Search for the cell housing the specified text and yield its (X, Y) center coordinate. 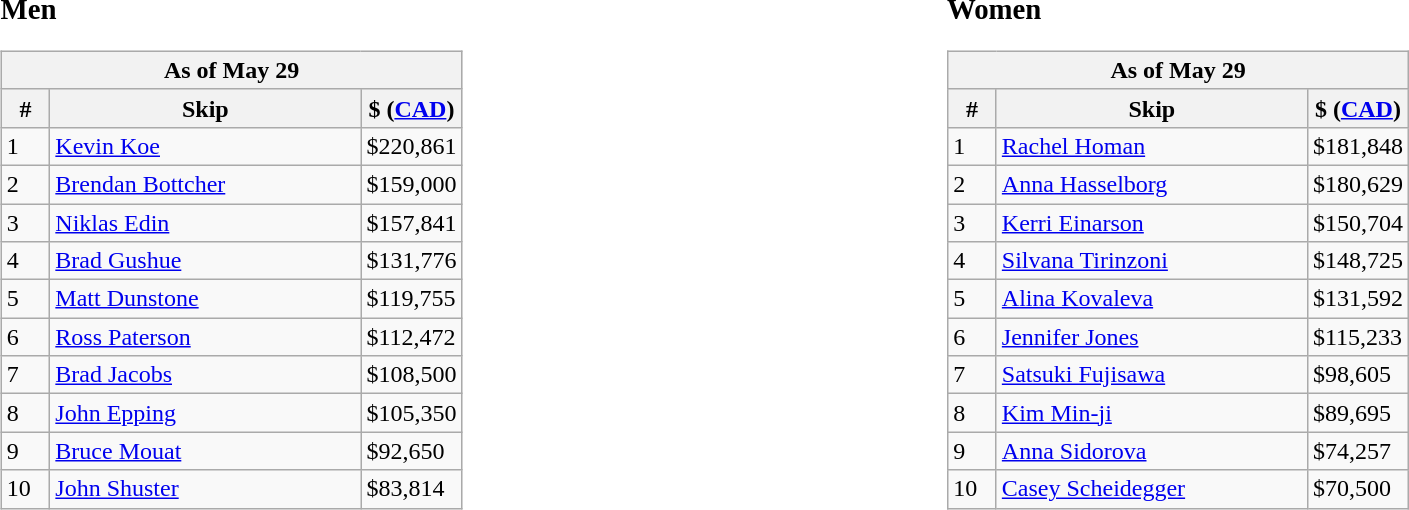
$74,257 (1358, 451)
Brad Gushue (206, 261)
Niklas Edin (206, 223)
Ross Paterson (206, 337)
$150,704 (1358, 223)
Anna Hasselborg (1152, 184)
John Epping (206, 413)
$180,629 (1358, 184)
Jennifer Jones (1152, 337)
$181,848 (1358, 146)
Bruce Mouat (206, 451)
$157,841 (412, 223)
John Shuster (206, 489)
$105,350 (412, 413)
Brad Jacobs (206, 375)
Anna Sidorova (1152, 451)
Brendan Bottcher (206, 184)
$112,472 (412, 337)
Kevin Koe (206, 146)
$98,605 (1358, 375)
$220,861 (412, 146)
Matt Dunstone (206, 299)
Satsuki Fujisawa (1152, 375)
Kim Min-ji (1152, 413)
$70,500 (1358, 489)
Silvana Tirinzoni (1152, 261)
$115,233 (1358, 337)
$92,650 (412, 451)
$119,755 (412, 299)
$108,500 (412, 375)
Kerri Einarson (1152, 223)
$89,695 (1358, 413)
$83,814 (412, 489)
Rachel Homan (1152, 146)
$131,592 (1358, 299)
Casey Scheidegger (1152, 489)
$148,725 (1358, 261)
$159,000 (412, 184)
$131,776 (412, 261)
Alina Kovaleva (1152, 299)
